Find where the given text appears and provide that cell's center as (x, y) coordinate. 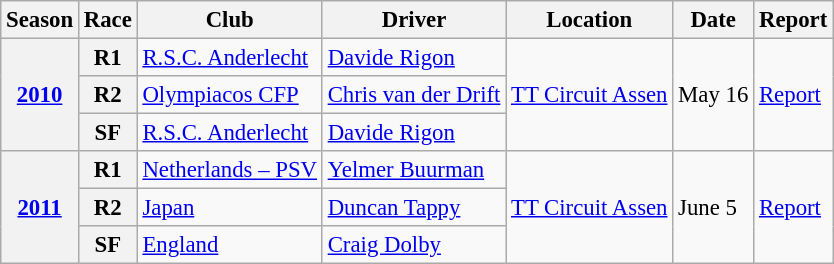
Date (714, 20)
2011 (40, 208)
Driver (414, 20)
Season (40, 20)
Race (108, 20)
Chris van der Drift (414, 95)
2010 (40, 96)
Duncan Tappy (414, 208)
May 16 (714, 96)
Craig Dolby (414, 245)
June 5 (714, 208)
Club (230, 20)
England (230, 245)
Japan (230, 208)
Netherlands – PSV (230, 170)
Location (590, 20)
Olympiacos CFP (230, 95)
Yelmer Buurman (414, 170)
